From the cell containing the given text, extract its center point as [X, Y] coordinate. 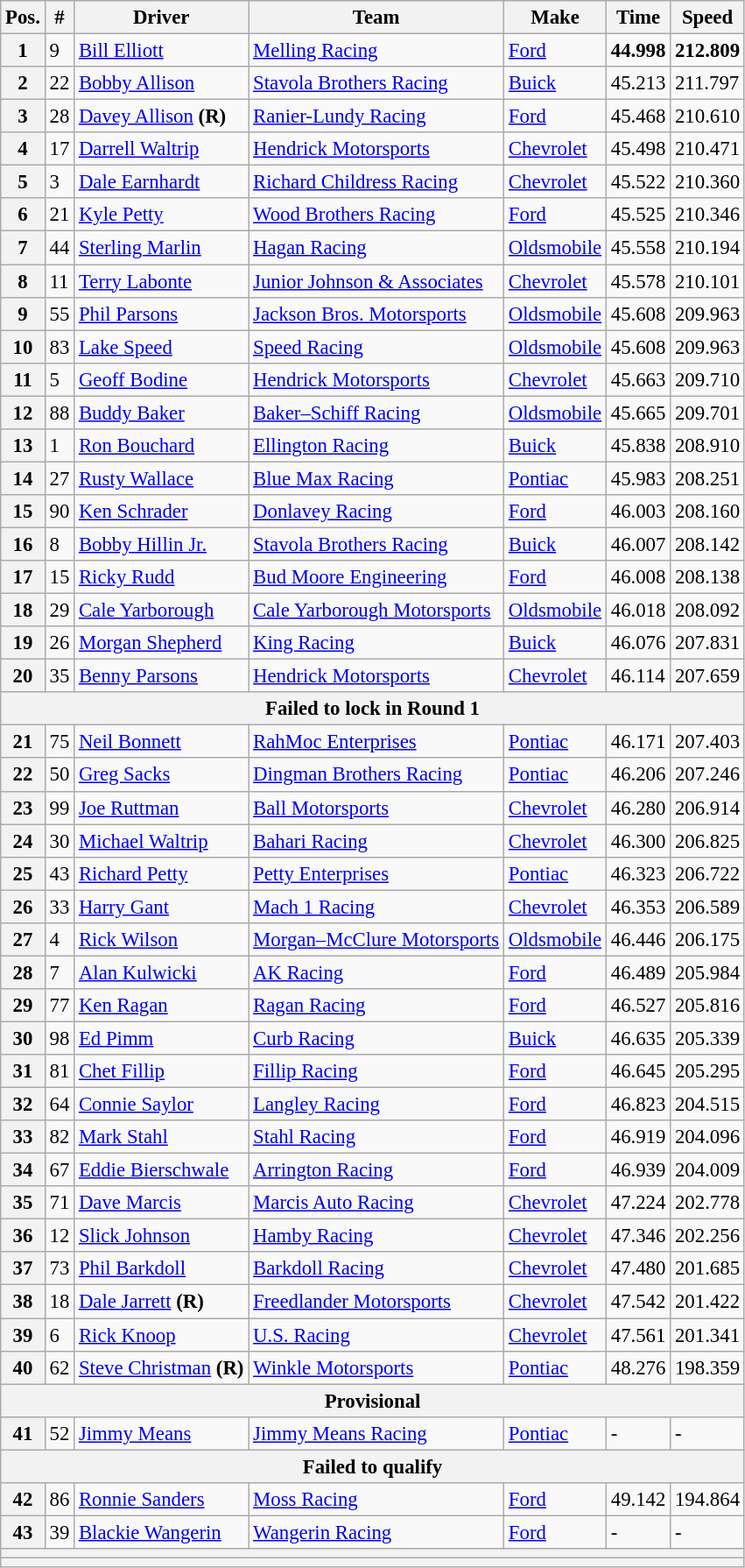
205.295 [707, 1071]
205.339 [707, 1038]
50 [60, 775]
Speed Racing [376, 347]
202.778 [707, 1203]
Langley Racing [376, 1105]
212.809 [707, 51]
62 [60, 1367]
Joe Ruttman [161, 808]
Rusty Wallace [161, 478]
2 [23, 83]
204.515 [707, 1105]
Morgan–McClure Motorsports [376, 940]
25 [23, 873]
38 [23, 1302]
205.816 [707, 1006]
Ron Bouchard [161, 446]
Freedlander Motorsports [376, 1302]
47.480 [637, 1269]
88 [60, 413]
40 [23, 1367]
208.138 [707, 577]
Winkle Motorsports [376, 1367]
73 [60, 1269]
Make [555, 18]
208.142 [707, 544]
46.206 [637, 775]
46.323 [637, 873]
207.659 [707, 676]
Provisional [373, 1401]
46.171 [637, 742]
Rick Wilson [161, 940]
Petty Enterprises [376, 873]
90 [60, 512]
Connie Saylor [161, 1105]
Greg Sacks [161, 775]
47.542 [637, 1302]
Bobby Allison [161, 83]
55 [60, 314]
208.251 [707, 478]
208.160 [707, 512]
41 [23, 1433]
99 [60, 808]
86 [60, 1500]
201.341 [707, 1335]
Phil Parsons [161, 314]
198.359 [707, 1367]
206.722 [707, 873]
Fillip Racing [376, 1071]
34 [23, 1170]
46.018 [637, 611]
Chet Fillip [161, 1071]
Harry Gant [161, 907]
RahMoc Enterprises [376, 742]
202.256 [707, 1236]
207.246 [707, 775]
Arrington Racing [376, 1170]
45.213 [637, 83]
Alan Kulwicki [161, 972]
48.276 [637, 1367]
AK Racing [376, 972]
Bahari Racing [376, 841]
Marcis Auto Racing [376, 1203]
47.224 [637, 1203]
Ronnie Sanders [161, 1500]
208.092 [707, 611]
208.910 [707, 446]
46.489 [637, 972]
44 [60, 248]
Morgan Shepherd [161, 643]
82 [60, 1137]
201.685 [707, 1269]
75 [60, 742]
Buddy Baker [161, 413]
Hagan Racing [376, 248]
206.914 [707, 808]
210.194 [707, 248]
Ragan Racing [376, 1006]
Stahl Racing [376, 1137]
Cale Yarborough [161, 611]
Geoff Bodine [161, 379]
Failed to lock in Round 1 [373, 709]
19 [23, 643]
Dale Earnhardt [161, 182]
Time [637, 18]
Blackie Wangerin [161, 1532]
45.558 [637, 248]
Ed Pimm [161, 1038]
46.823 [637, 1105]
206.825 [707, 841]
Jimmy Means Racing [376, 1433]
211.797 [707, 83]
46.939 [637, 1170]
37 [23, 1269]
42 [23, 1500]
77 [60, 1006]
206.175 [707, 940]
207.831 [707, 643]
Team [376, 18]
45.578 [637, 281]
204.096 [707, 1137]
Michael Waltrip [161, 841]
Blue Max Racing [376, 478]
209.701 [707, 413]
46.076 [637, 643]
Lake Speed [161, 347]
Baker–Schiff Racing [376, 413]
Mark Stahl [161, 1137]
Junior Johnson & Associates [376, 281]
45.522 [637, 182]
45.525 [637, 215]
210.360 [707, 182]
Neil Bonnett [161, 742]
Bobby Hillin Jr. [161, 544]
24 [23, 841]
Barkdoll Racing [376, 1269]
98 [60, 1038]
20 [23, 676]
205.984 [707, 972]
Ken Ragan [161, 1006]
206.589 [707, 907]
# [60, 18]
45.663 [637, 379]
46.008 [637, 577]
Richard Petty [161, 873]
46.003 [637, 512]
Rick Knoop [161, 1335]
Ricky Rudd [161, 577]
46.635 [637, 1038]
Kyle Petty [161, 215]
Ball Motorsports [376, 808]
45.838 [637, 446]
31 [23, 1071]
Cale Yarborough Motorsports [376, 611]
36 [23, 1236]
Donlavey Racing [376, 512]
49.142 [637, 1500]
Bud Moore Engineering [376, 577]
47.561 [637, 1335]
46.280 [637, 808]
13 [23, 446]
210.610 [707, 117]
Eddie Bierschwale [161, 1170]
194.864 [707, 1500]
46.645 [637, 1071]
45.665 [637, 413]
210.346 [707, 215]
Mach 1 Racing [376, 907]
46.114 [637, 676]
Driver [161, 18]
10 [23, 347]
Wangerin Racing [376, 1532]
Dale Jarrett (R) [161, 1302]
Richard Childress Racing [376, 182]
Slick Johnson [161, 1236]
Speed [707, 18]
Darrell Waltrip [161, 149]
Failed to qualify [373, 1466]
46.007 [637, 544]
81 [60, 1071]
45.498 [637, 149]
64 [60, 1105]
Hamby Racing [376, 1236]
Benny Parsons [161, 676]
Pos. [23, 18]
Ellington Racing [376, 446]
U.S. Racing [376, 1335]
46.527 [637, 1006]
Davey Allison (R) [161, 117]
204.009 [707, 1170]
Curb Racing [376, 1038]
Phil Barkdoll [161, 1269]
Dave Marcis [161, 1203]
Bill Elliott [161, 51]
44.998 [637, 51]
46.300 [637, 841]
Melling Racing [376, 51]
Steve Christman (R) [161, 1367]
45.983 [637, 478]
32 [23, 1105]
46.919 [637, 1137]
King Racing [376, 643]
47.346 [637, 1236]
Sterling Marlin [161, 248]
45.468 [637, 117]
Jimmy Means [161, 1433]
207.403 [707, 742]
210.101 [707, 281]
209.710 [707, 379]
Dingman Brothers Racing [376, 775]
201.422 [707, 1302]
16 [23, 544]
23 [23, 808]
Jackson Bros. Motorsports [376, 314]
83 [60, 347]
67 [60, 1170]
Moss Racing [376, 1500]
Ken Schrader [161, 512]
Wood Brothers Racing [376, 215]
14 [23, 478]
52 [60, 1433]
Terry Labonte [161, 281]
210.471 [707, 149]
46.353 [637, 907]
71 [60, 1203]
46.446 [637, 940]
Ranier-Lundy Racing [376, 117]
